Extract the (X, Y) coordinate from the center of the cell holding the provided text.  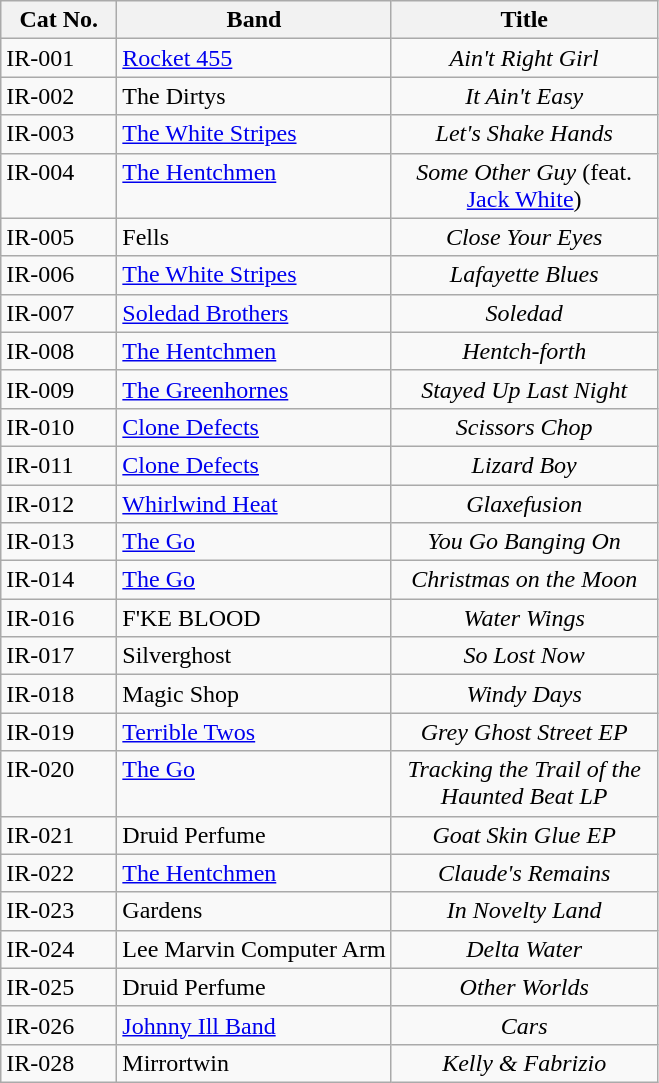
IR-007 (59, 313)
Silverghost (254, 656)
IR-019 (59, 732)
IR-020 (59, 784)
Soledad Brothers (254, 313)
Gardens (254, 911)
You Go Banging On (524, 542)
Lafayette Blues (524, 275)
IR-004 (59, 186)
Christmas on the Moon (524, 580)
Other Worlds (524, 987)
Close Your Eyes (524, 237)
Band (254, 20)
F'KE BLOOD (254, 618)
Terrible Twos (254, 732)
IR-023 (59, 911)
IR-001 (59, 58)
IR-017 (59, 656)
So Lost Now (524, 656)
Lee Marvin Computer Arm (254, 949)
IR-026 (59, 1025)
Stayed Up Last Night (524, 389)
Let's Shake Hands (524, 134)
IR-028 (59, 1063)
IR-011 (59, 465)
Soledad (524, 313)
It Ain't Easy (524, 96)
Mirrortwin (254, 1063)
IR-024 (59, 949)
IR-022 (59, 873)
Tracking the Trail of the Haunted Beat LP (524, 784)
Magic Shop (254, 694)
Goat Skin Glue EP (524, 835)
IR-010 (59, 427)
In Novelty Land (524, 911)
Cat No. (59, 20)
IR-002 (59, 96)
Claude's Remains (524, 873)
IR-003 (59, 134)
Some Other Guy (feat. Jack White) (524, 186)
IR-008 (59, 351)
IR-021 (59, 835)
Windy Days (524, 694)
Ain't Right Girl (524, 58)
IR-012 (59, 503)
Water Wings (524, 618)
IR-014 (59, 580)
Kelly & Fabrizio (524, 1063)
IR-025 (59, 987)
Rocket 455 (254, 58)
Title (524, 20)
Scissors Chop (524, 427)
IR-013 (59, 542)
Delta Water (524, 949)
Lizard Boy (524, 465)
Whirlwind Heat (254, 503)
Fells (254, 237)
IR-018 (59, 694)
Glaxefusion (524, 503)
Cars (524, 1025)
IR-016 (59, 618)
The Dirtys (254, 96)
Johnny Ill Band (254, 1025)
The Greenhornes (254, 389)
IR-006 (59, 275)
IR-009 (59, 389)
IR-005 (59, 237)
Grey Ghost Street EP (524, 732)
Hentch-forth (524, 351)
